Return (x, y) of the center of cell containing provided text 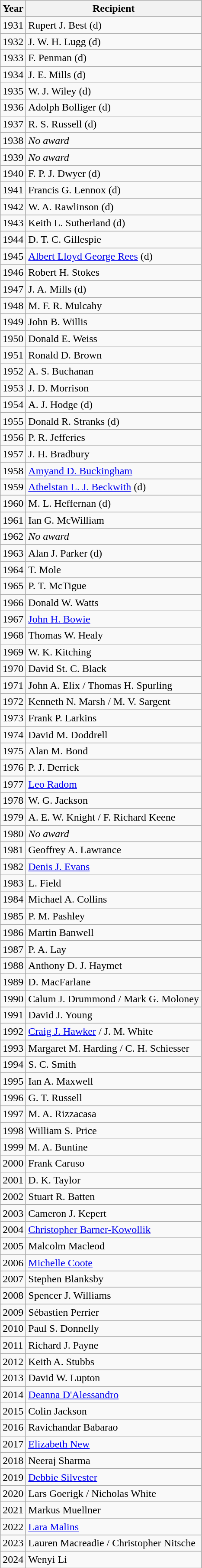
1959 (13, 487)
1943 (13, 223)
M. L. Heffernan (d) (114, 504)
1992 (13, 1032)
J. E. Mills (d) (114, 75)
Wenyi Li (114, 1560)
1979 (13, 817)
1989 (13, 982)
1981 (13, 850)
1937 (13, 124)
1976 (13, 768)
Markus Muellner (114, 1510)
1961 (13, 520)
A. E. W. Knight / F. Richard Keene (114, 817)
Neeraj Sharma (114, 1460)
2011 (13, 1345)
David St. C. Black (114, 668)
J. W. H. Lugg (d) (114, 42)
2018 (13, 1460)
1932 (13, 42)
2016 (13, 1428)
1969 (13, 652)
2003 (13, 1213)
Stuart R. Batten (114, 1196)
1990 (13, 998)
Malcolm Macleod (114, 1246)
1975 (13, 751)
Spencer J. Williams (114, 1296)
Geoffrey A. Lawrance (114, 850)
1984 (13, 900)
Ravichandar Babarao (114, 1428)
Anthony D. J. Haymet (114, 965)
Deanna D'Alessandro (114, 1395)
1956 (13, 437)
G. T. Russell (114, 1098)
2019 (13, 1477)
2000 (13, 1164)
Paul S. Donnelly (114, 1329)
1945 (13, 256)
Sébastien Perrier (114, 1312)
1996 (13, 1098)
William S. Price (114, 1131)
1951 (13, 355)
J. A. Mills (d) (114, 289)
1957 (13, 454)
Ian A. Maxwell (114, 1081)
1944 (13, 240)
Amyand D. Buckingham (114, 470)
Elizabeth New (114, 1444)
1980 (13, 834)
2014 (13, 1395)
W. K. Kitching (114, 652)
J. D. Morrison (114, 388)
1954 (13, 404)
D. MacFarlane (114, 982)
1953 (13, 388)
Thomas W. Healy (114, 636)
Debbie Silvester (114, 1477)
1998 (13, 1131)
S. C. Smith (114, 1065)
1970 (13, 668)
Keith L. Sutherland (d) (114, 223)
1971 (13, 685)
Frank Caruso (114, 1164)
Christopher Barner-Kowollik (114, 1229)
Michelle Coote (114, 1263)
J. H. Bradbury (114, 454)
Rupert J. Best (d) (114, 25)
A. S. Buchanan (114, 372)
Lars Goerigk / Nicholas White (114, 1493)
Donald E. Weiss (114, 339)
2022 (13, 1526)
Donald W. Watts (114, 603)
Francis G. Lennox (d) (114, 190)
R. S. Russell (d) (114, 124)
Ronald D. Brown (114, 355)
Alan J. Parker (d) (114, 553)
Calum J. Drummond / Mark G. Moloney (114, 998)
David M. Doddrell (114, 735)
1931 (13, 25)
2010 (13, 1329)
1978 (13, 801)
Donald R. Stranks (d) (114, 421)
1995 (13, 1081)
Adolph Bolliger (d) (114, 108)
Athelstan L. J. Beckwith (d) (114, 487)
2024 (13, 1560)
1936 (13, 108)
1965 (13, 586)
1999 (13, 1147)
1933 (13, 58)
T. Mole (114, 570)
1938 (13, 140)
F. Penman (d) (114, 58)
David W. Lupton (114, 1378)
1985 (13, 916)
1964 (13, 570)
2021 (13, 1510)
1950 (13, 339)
1994 (13, 1065)
Denis J. Evans (114, 867)
W. J. Wiley (d) (114, 91)
P. M. Pashley (114, 916)
1991 (13, 1015)
1946 (13, 273)
2007 (13, 1279)
1960 (13, 504)
Ian G. McWilliam (114, 520)
F. P. J. Dwyer (d) (114, 173)
P. T. McTigue (114, 586)
2005 (13, 1246)
1973 (13, 718)
Robert H. Stokes (114, 273)
2004 (13, 1229)
2008 (13, 1296)
Cameron J. Kepert (114, 1213)
John A. Elix / Thomas H. Spurling (114, 685)
1942 (13, 207)
M. F. R. Mulcahy (114, 306)
L. Field (114, 883)
John H. Bowie (114, 619)
Frank P. Larkins (114, 718)
Craig J. Hawker / J. M. White (114, 1032)
1962 (13, 537)
1947 (13, 289)
1958 (13, 470)
A. J. Hodge (d) (114, 404)
David J. Young (114, 1015)
P. J. Derrick (114, 768)
1972 (13, 701)
2020 (13, 1493)
1955 (13, 421)
W. A. Rawlinson (d) (114, 207)
1941 (13, 190)
2009 (13, 1312)
1966 (13, 603)
Leo Radom (114, 784)
2012 (13, 1362)
D. K. Taylor (114, 1180)
Recipient (114, 9)
2002 (13, 1196)
Year (13, 9)
Kenneth N. Marsh / M. V. Sargent (114, 701)
1968 (13, 636)
Lauren Macreadie / Christopher Nitsche (114, 1543)
1935 (13, 91)
M. A. Buntine (114, 1147)
1949 (13, 322)
Alan M. Bond (114, 751)
M. A. Rizzacasa (114, 1114)
1940 (13, 173)
Stephen Blanksby (114, 1279)
D. T. C. Gillespie (114, 240)
1939 (13, 157)
2015 (13, 1411)
1963 (13, 553)
2017 (13, 1444)
1986 (13, 932)
1948 (13, 306)
1987 (13, 949)
Lara Malins (114, 1526)
P. A. Lay (114, 949)
Keith A. Stubbs (114, 1362)
2001 (13, 1180)
1977 (13, 784)
Martin Banwell (114, 932)
1974 (13, 735)
Colin Jackson (114, 1411)
2023 (13, 1543)
2013 (13, 1378)
2006 (13, 1263)
1982 (13, 867)
1997 (13, 1114)
W. G. Jackson (114, 801)
Richard J. Payne (114, 1345)
1934 (13, 75)
1988 (13, 965)
1993 (13, 1048)
John B. Willis (114, 322)
Margaret M. Harding / C. H. Schiesser (114, 1048)
1952 (13, 372)
P. R. Jefferies (114, 437)
1967 (13, 619)
Michael A. Collins (114, 900)
Albert Lloyd George Rees (d) (114, 256)
1983 (13, 883)
